Extract the (X, Y) coordinate from the center of the cell holding the provided text.  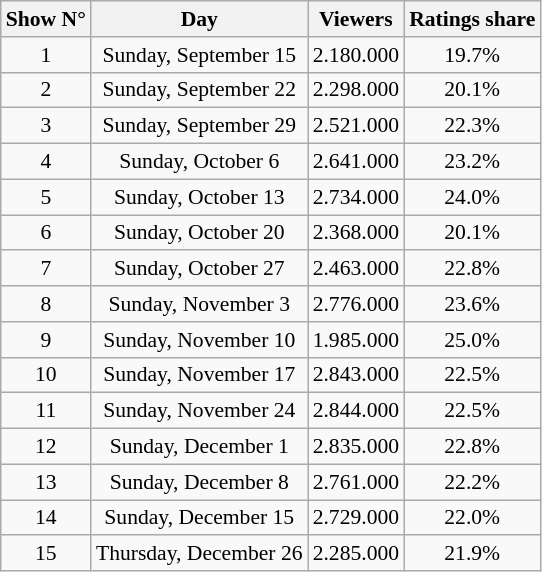
15 (46, 554)
Sunday, December 1 (200, 447)
4 (46, 162)
2.729.000 (356, 518)
22.2% (472, 482)
2.285.000 (356, 554)
Sunday, December 15 (200, 518)
Thursday, December 26 (200, 554)
1 (46, 55)
7 (46, 269)
Sunday, October 13 (200, 197)
5 (46, 197)
2.835.000 (356, 447)
21.9% (472, 554)
2.298.000 (356, 90)
2.761.000 (356, 482)
Sunday, September 15 (200, 55)
2.776.000 (356, 304)
9 (46, 340)
3 (46, 126)
23.2% (472, 162)
2.844.000 (356, 411)
25.0% (472, 340)
Sunday, September 29 (200, 126)
24.0% (472, 197)
11 (46, 411)
22.3% (472, 126)
6 (46, 233)
Day (200, 19)
Ratings share (472, 19)
Sunday, October 6 (200, 162)
2.641.000 (356, 162)
Sunday, November 24 (200, 411)
2.843.000 (356, 375)
8 (46, 304)
13 (46, 482)
Sunday, October 27 (200, 269)
Sunday, October 20 (200, 233)
2.521.000 (356, 126)
2.463.000 (356, 269)
2 (46, 90)
Sunday, November 3 (200, 304)
2.734.000 (356, 197)
12 (46, 447)
10 (46, 375)
19.7% (472, 55)
2.368.000 (356, 233)
2.180.000 (356, 55)
Sunday, December 8 (200, 482)
14 (46, 518)
Sunday, September 22 (200, 90)
Viewers (356, 19)
1.985.000 (356, 340)
22.0% (472, 518)
Sunday, November 17 (200, 375)
23.6% (472, 304)
Sunday, November 10 (200, 340)
Show N° (46, 19)
